Scan for the cell matching the given text and deliver its [x, y] coordinate at center. 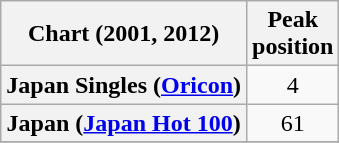
Peakposition [293, 34]
Japan (Japan Hot 100) [124, 123]
4 [293, 85]
61 [293, 123]
Chart (2001, 2012) [124, 34]
Japan Singles (Oricon) [124, 85]
